Extract the [X, Y] coordinate from the center of the cell holding the provided text.  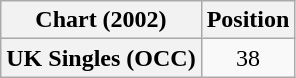
Chart (2002) [101, 20]
Position [248, 20]
38 [248, 58]
UK Singles (OCC) [101, 58]
